Search for the cell housing the specified text and yield its (x, y) center coordinate. 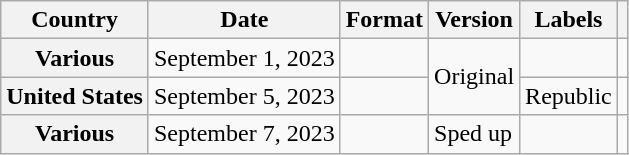
Original (474, 77)
Date (244, 20)
United States (75, 96)
Version (474, 20)
Sped up (474, 134)
Republic (569, 96)
September 1, 2023 (244, 58)
Country (75, 20)
September 5, 2023 (244, 96)
September 7, 2023 (244, 134)
Labels (569, 20)
Format (384, 20)
